Identify which cell holds the provided text, then report its [x, y] central coordinate. 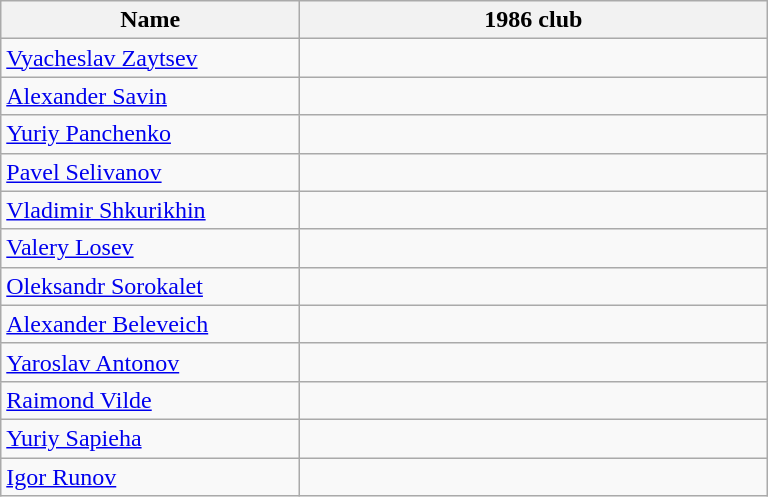
Alexander Savin [150, 96]
Igor Runov [150, 477]
Name [150, 20]
Vladimir Shkurikhin [150, 210]
Valery Losev [150, 248]
Pavel Selivanov [150, 172]
1986 club [534, 20]
Yaroslav Antonov [150, 362]
Yuriy Panchenko [150, 134]
Alexander Beleveich [150, 324]
Oleksandr Sorokalet [150, 286]
Raimond Vilde [150, 400]
Vyacheslav Zaytsev [150, 58]
Yuriy Sapieha [150, 438]
